Find where the given text appears and provide that cell's center as [X, Y] coordinate. 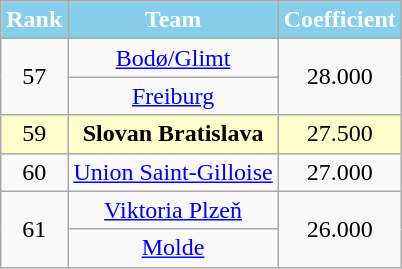
60 [34, 172]
26.000 [340, 229]
59 [34, 134]
Union Saint-Gilloise [173, 172]
Slovan Bratislava [173, 134]
Coefficient [340, 20]
Freiburg [173, 96]
Team [173, 20]
Rank [34, 20]
Molde [173, 248]
28.000 [340, 77]
27.000 [340, 172]
Bodø/Glimt [173, 58]
Viktoria Plzeň [173, 210]
61 [34, 229]
27.500 [340, 134]
57 [34, 77]
